Identify which cell holds the provided text, then report its (X, Y) central coordinate. 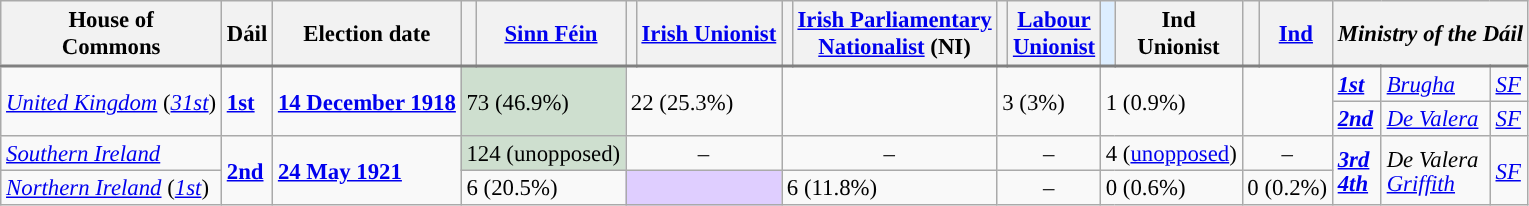
Sinn Féin (550, 34)
0 (0.2%) (1287, 188)
Brugha (1436, 84)
Election date (368, 34)
14 December 1918 (368, 101)
Ministry of the Dáil (1430, 34)
Northern Ireland (1st) (112, 188)
3 (3%) (1049, 101)
IndUnionist (1178, 34)
LabourUnionist (1054, 34)
6 (11.8%) (890, 188)
3rd4th (1356, 170)
House ofCommons (112, 34)
0 (0.6%) (1171, 188)
De ValeraGriffith (1436, 170)
United Kingdom (31st) (112, 101)
Irish Unionist (708, 34)
1 (0.9%) (1171, 101)
Ind (1296, 34)
124 (unopposed) (543, 154)
Dáil (246, 34)
24 May 1921 (368, 170)
73 (46.9%) (543, 101)
De Valera (1436, 120)
Southern Ireland (112, 154)
Irish ParliamentaryNationalist (NI) (894, 34)
4 (unopposed) (1171, 154)
6 (20.5%) (543, 188)
22 (25.3%) (704, 101)
